From the cell containing the given text, extract its center point as [x, y] coordinate. 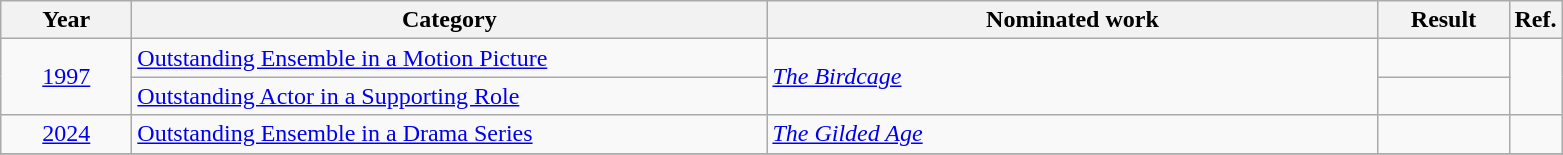
Result [1444, 20]
Year [66, 20]
Outstanding Ensemble in a Motion Picture [450, 58]
Ref. [1536, 20]
2024 [66, 134]
Category [450, 20]
The Gilded Age [1072, 134]
1997 [66, 77]
Outstanding Actor in a Supporting Role [450, 96]
The Birdcage [1072, 77]
Nominated work [1072, 20]
Outstanding Ensemble in a Drama Series [450, 134]
